Scan for the cell matching the given text and deliver its [X, Y] coordinate at center. 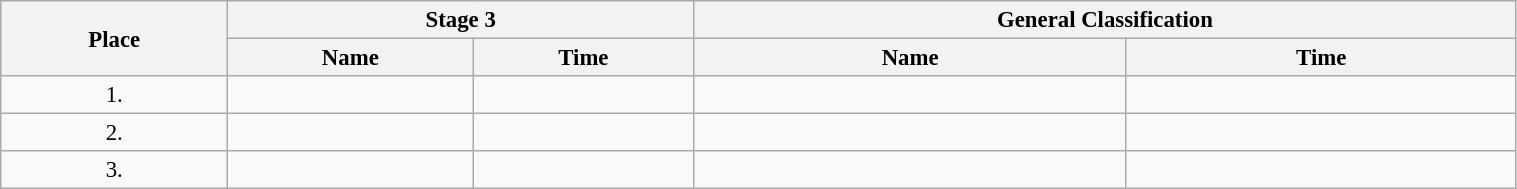
Stage 3 [461, 20]
2. [114, 133]
1. [114, 95]
3. [114, 170]
General Classification [1105, 20]
Place [114, 38]
